Scan for the cell matching the given text and deliver its (x, y) coordinate at center. 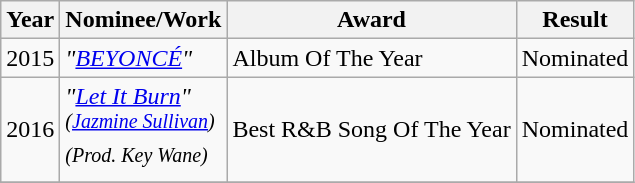
Award (372, 20)
"Let It Burn"(Jazmine Sullivan)(Prod. Key Wane) (144, 130)
Album Of The Year (372, 58)
Year (30, 20)
"BEYONCÉ" (144, 58)
Best R&B Song Of The Year (372, 130)
2016 (30, 130)
2015 (30, 58)
Nominee/Work (144, 20)
Result (575, 20)
